For the text-containing cell, return its midpoint in [x, y] coordinate format. 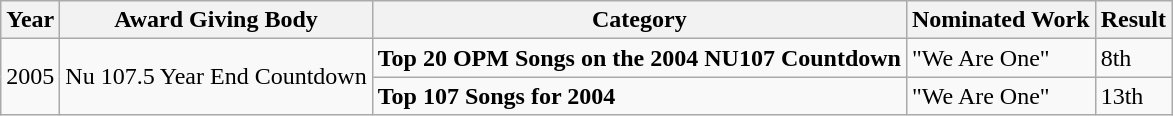
Nominated Work [1000, 20]
13th [1133, 96]
2005 [30, 77]
Year [30, 20]
Category [639, 20]
Result [1133, 20]
Award Giving Body [216, 20]
8th [1133, 58]
Nu 107.5 Year End Countdown [216, 77]
Top 107 Songs for 2004 [639, 96]
Top 20 OPM Songs on the 2004 NU107 Countdown [639, 58]
